Search for the cell housing the specified text and yield its [X, Y] center coordinate. 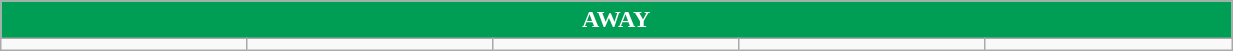
AWAY [616, 20]
